Extract the [X, Y] coordinate from the center of the cell holding the provided text.  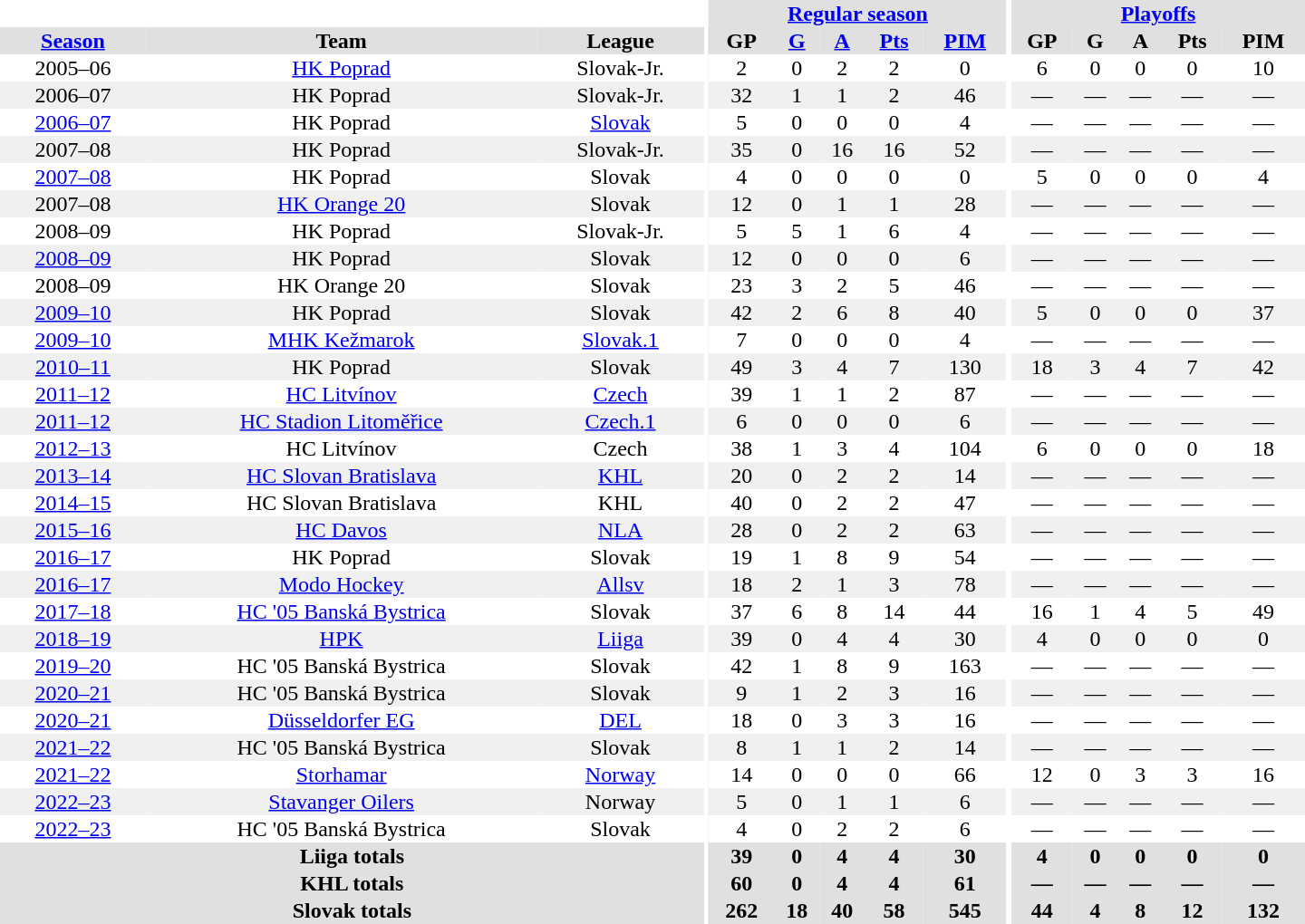
2018–19 [72, 639]
League [620, 41]
19 [741, 557]
20 [741, 476]
35 [741, 149]
NLA [620, 530]
Season [72, 41]
32 [741, 95]
78 [965, 584]
87 [965, 394]
Liiga [620, 639]
Czech.1 [620, 421]
2015–16 [72, 530]
132 [1263, 910]
Liiga totals [352, 856]
10 [1263, 68]
130 [965, 367]
Düsseldorfer EG [341, 720]
Stavanger Oilers [341, 802]
Slovak totals [352, 910]
Team [341, 41]
163 [965, 666]
Playoffs [1158, 14]
2012–13 [72, 448]
2005–06 [72, 68]
2010–11 [72, 367]
2014–15 [72, 503]
Regular season [857, 14]
47 [965, 503]
Slovak.1 [620, 340]
52 [965, 149]
58 [894, 910]
23 [741, 285]
HC Davos [341, 530]
61 [965, 883]
104 [965, 448]
HC Stadion Litoměřice [341, 421]
HPK [341, 639]
63 [965, 530]
MHK Kežmarok [341, 340]
2017–18 [72, 611]
2013–14 [72, 476]
54 [965, 557]
545 [965, 910]
Modo Hockey [341, 584]
262 [741, 910]
Storhamar [341, 775]
60 [741, 883]
KHL totals [352, 883]
2019–20 [72, 666]
DEL [620, 720]
66 [965, 775]
Allsv [620, 584]
38 [741, 448]
